Pinpoint the cell where the given text exists, returning its (x, y) midpoint coordinate. 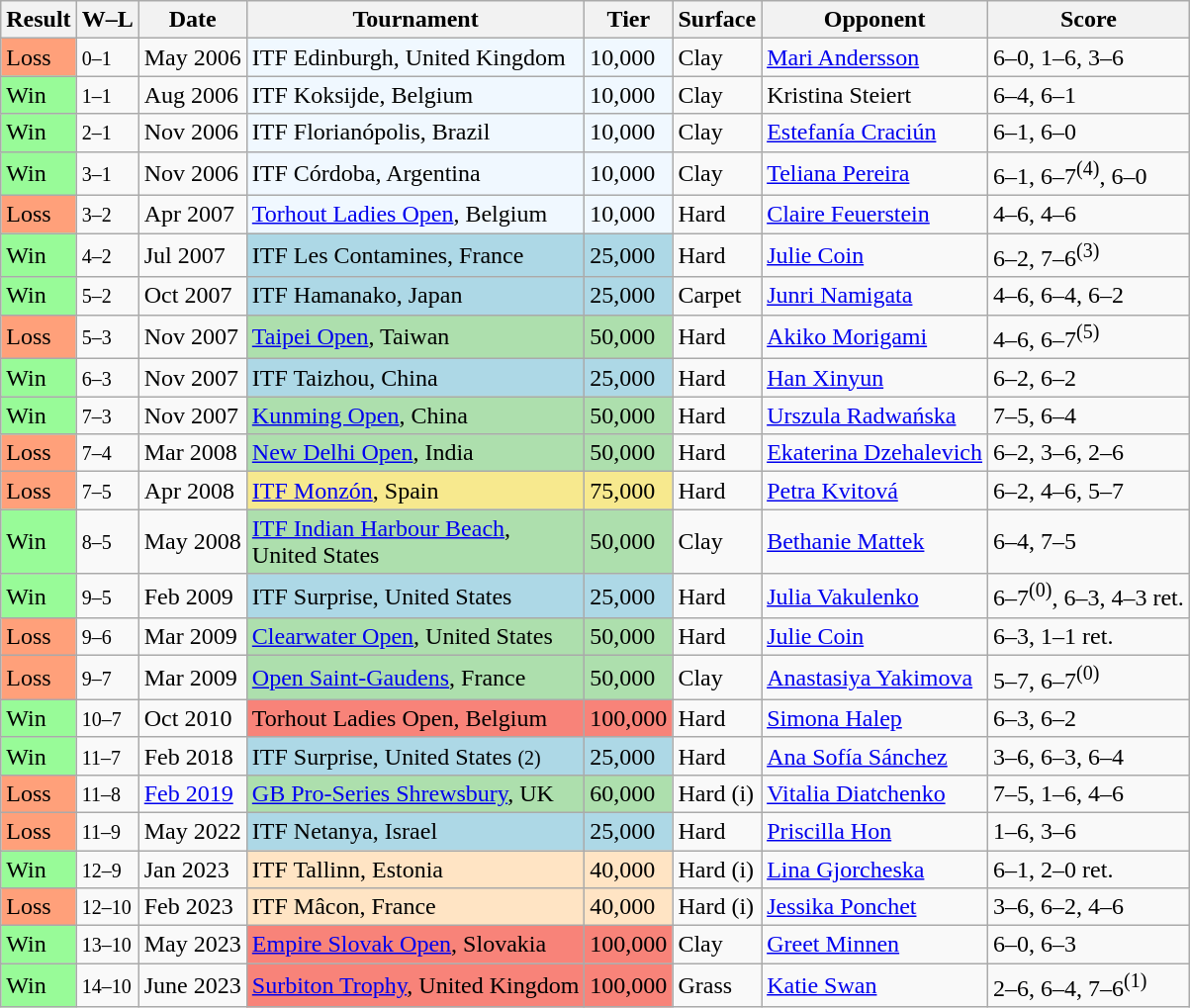
Tier (629, 20)
Greet Minnen (874, 945)
ITF Tallinn, Estonia (415, 870)
6–7(0), 6–3, 4–3 ret. (1089, 596)
Feb 2019 (192, 793)
June 2023 (192, 985)
Result (39, 20)
Vitalia Diatchenko (874, 793)
Akiko Morigami (874, 336)
ITF Les Contamines, France (415, 255)
Mar 2008 (192, 453)
6–1, 6–0 (1089, 133)
6–0, 6–3 (1089, 945)
Teliana Pereira (874, 174)
Jul 2007 (192, 255)
60,000 (629, 793)
7–5, 6–4 (1089, 415)
Date (192, 20)
6–0, 1–6, 3–6 (1089, 57)
5–7, 6–7(0) (1089, 679)
Aug 2006 (192, 95)
May 2023 (192, 945)
6–3 (107, 378)
Apr 2008 (192, 491)
ITF Mâcon, France (415, 907)
6–4, 6–1 (1089, 95)
Han Xinyun (874, 378)
ITF Taizhou, China (415, 378)
75,000 (629, 491)
Anastasiya Yakimova (874, 679)
6–3, 1–1 ret. (1089, 637)
ITF Edinburgh, United Kingdom (415, 57)
1–1 (107, 95)
ITF Florianópolis, Brazil (415, 133)
Oct 2007 (192, 296)
0–1 (107, 57)
14–10 (107, 985)
Bethanie Mattek (874, 542)
Jan 2023 (192, 870)
Ekaterina Dzehalevich (874, 453)
W–L (107, 20)
Clearwater Open, United States (415, 637)
2–6, 6–4, 7–6(1) (1089, 985)
Open Saint-Gaudens, France (415, 679)
ITF Indian Harbour Beach, United States (415, 542)
Lina Gjorcheska (874, 870)
May 2008 (192, 542)
12–10 (107, 907)
4–6, 4–6 (1089, 215)
1–6, 3–6 (1089, 831)
12–9 (107, 870)
5–3 (107, 336)
11–7 (107, 756)
3–6, 6–3, 6–4 (1089, 756)
Tournament (415, 20)
5–2 (107, 296)
9–6 (107, 637)
Junri Namigata (874, 296)
Score (1089, 20)
6–2, 7–6(3) (1089, 255)
Grass (717, 985)
6–2, 3–6, 2–6 (1089, 453)
Ana Sofía Sánchez (874, 756)
Simona Halep (874, 718)
Taipei Open, Taiwan (415, 336)
4–2 (107, 255)
GB Pro-Series Shrewsbury, UK (415, 793)
May 2022 (192, 831)
11–9 (107, 831)
3–1 (107, 174)
Katie Swan (874, 985)
4–6, 6–4, 6–2 (1089, 296)
7–5 (107, 491)
Petra Kvitová (874, 491)
Empire Slovak Open, Slovakia (415, 945)
Feb 2018 (192, 756)
Estefanía Craciún (874, 133)
Oct 2010 (192, 718)
Urszula Radwańska (874, 415)
11–8 (107, 793)
ITF Hamanako, Japan (415, 296)
Carpet (717, 296)
Opponent (874, 20)
Surbiton Trophy, United Kingdom (415, 985)
9–5 (107, 596)
7–4 (107, 453)
ITF Surprise, United States (415, 596)
Mari Andersson (874, 57)
6–4, 7–5 (1089, 542)
Surface (717, 20)
Claire Feuerstein (874, 215)
Feb 2023 (192, 907)
ITF Monzón, Spain (415, 491)
8–5 (107, 542)
New Delhi Open, India (415, 453)
ITF Koksijde, Belgium (415, 95)
ITF Surprise, United States (2) (415, 756)
6–3, 6–2 (1089, 718)
6–2, 6–2 (1089, 378)
Kristina Steiert (874, 95)
Feb 2009 (192, 596)
9–7 (107, 679)
ITF Córdoba, Argentina (415, 174)
Priscilla Hon (874, 831)
7–3 (107, 415)
Apr 2007 (192, 215)
Julia Vakulenko (874, 596)
3–6, 6–2, 4–6 (1089, 907)
May 2006 (192, 57)
Jessika Ponchet (874, 907)
ITF Netanya, Israel (415, 831)
2–1 (107, 133)
10–7 (107, 718)
3–2 (107, 215)
7–5, 1–6, 4–6 (1089, 793)
6–1, 6–7(4), 6–0 (1089, 174)
6–2, 4–6, 5–7 (1089, 491)
Kunming Open, China (415, 415)
13–10 (107, 945)
4–6, 6–7(5) (1089, 336)
6–1, 2–0 ret. (1089, 870)
